Return (X, Y) of the center of cell containing provided text 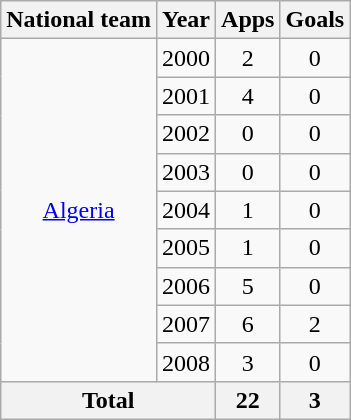
2002 (186, 134)
Total (108, 400)
22 (248, 400)
2008 (186, 362)
Algeria (79, 210)
2005 (186, 248)
2007 (186, 324)
2006 (186, 286)
Goals (315, 20)
National team (79, 20)
4 (248, 96)
Year (186, 20)
2000 (186, 58)
2001 (186, 96)
5 (248, 286)
Apps (248, 20)
6 (248, 324)
2003 (186, 172)
2004 (186, 210)
